Find where the given text appears and provide that cell's center as [x, y] coordinate. 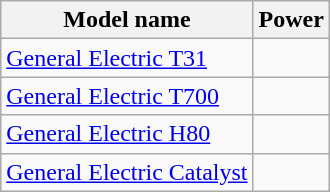
General Electric H80 [127, 134]
General Electric T700 [127, 96]
General Electric Catalyst [127, 172]
General Electric T31 [127, 58]
Model name [127, 20]
Power [291, 20]
